For the text-containing cell, return its midpoint in [X, Y] coordinate format. 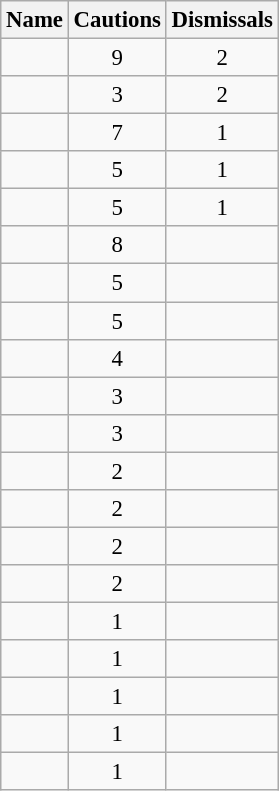
4 [117, 358]
9 [117, 58]
7 [117, 133]
Name [35, 20]
8 [117, 245]
Dismissals [222, 20]
Cautions [117, 20]
